Identify which cell holds the provided text, then report its (x, y) central coordinate. 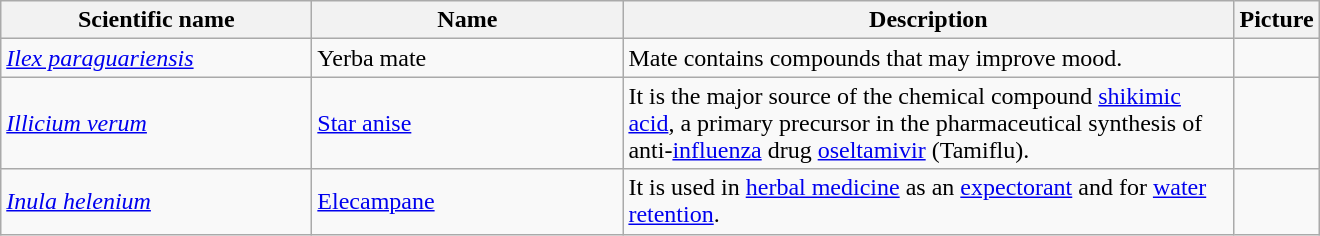
Star anise (468, 123)
Name (468, 20)
Ilex paraguariensis (156, 58)
Yerba mate (468, 58)
Picture (1276, 20)
Mate contains compounds that may improve mood. (928, 58)
Inula helenium (156, 202)
Elecampane (468, 202)
It is used in herbal medicine as an expectorant and for water retention. (928, 202)
Illicium verum (156, 123)
Scientific name (156, 20)
Description (928, 20)
